Determine the [x, y] coordinate at the center of the cell enclosing the given text.  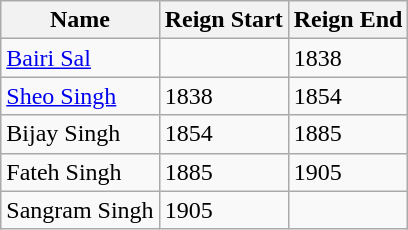
Reign Start [224, 20]
Fateh Singh [80, 172]
Sheo Singh [80, 96]
Bijay Singh [80, 134]
Bairi Sal [80, 58]
Name [80, 20]
Sangram Singh [80, 210]
Reign End [348, 20]
